Search for the cell housing the specified text and yield its [X, Y] center coordinate. 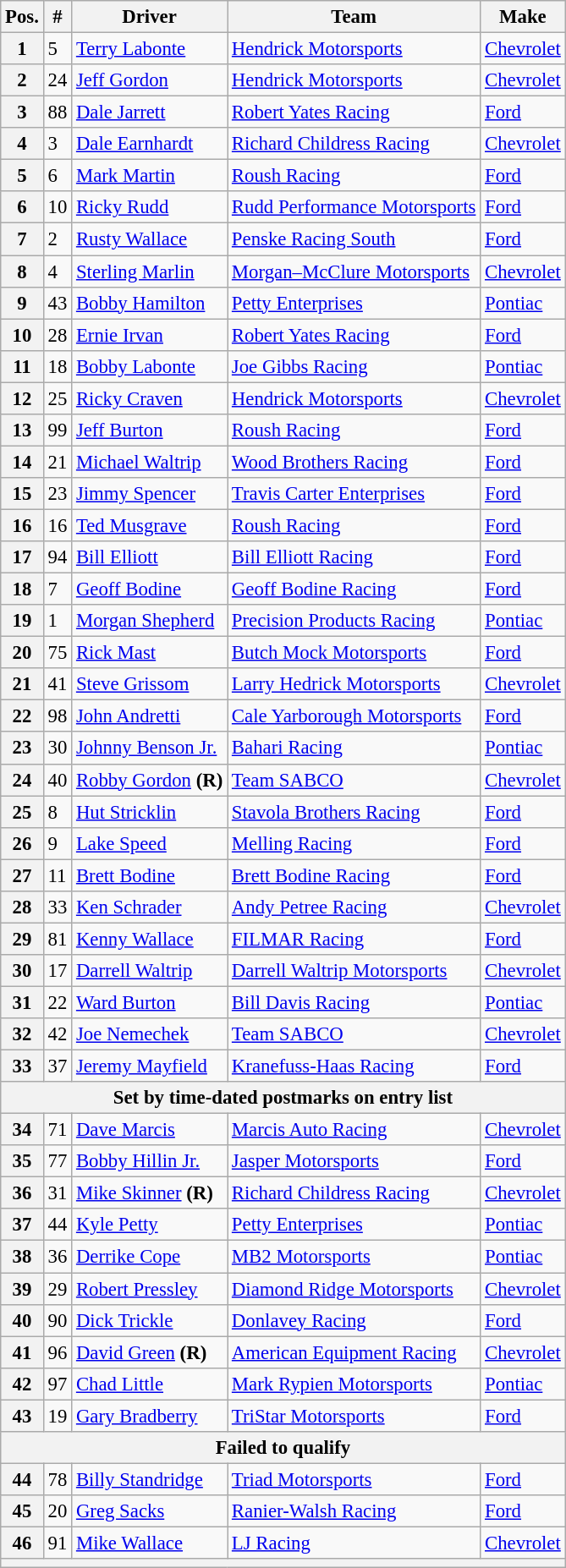
FILMAR Racing [354, 939]
American Equipment Racing [354, 1352]
Darrell Waltrip [150, 971]
Donlavey Racing [354, 1320]
Jimmy Spencer [150, 494]
Brett Bodine [150, 875]
Dale Earnhardt [150, 144]
Bill Elliott [150, 557]
90 [58, 1320]
Joe Nemechek [150, 1034]
Travis Carter Enterprises [354, 494]
Driver [150, 17]
88 [58, 112]
Robert Pressley [150, 1289]
38 [22, 1257]
Bahari Racing [354, 748]
Ernie Irvan [150, 335]
Kenny Wallace [150, 939]
Kyle Petty [150, 1225]
Make [523, 17]
Team [354, 17]
Rick Mast [150, 653]
Bill Elliott Racing [354, 557]
John Andretti [150, 716]
Steve Grissom [150, 684]
45 [22, 1511]
Johnny Benson Jr. [150, 748]
MB2 Motorsports [354, 1257]
Chad Little [150, 1384]
Dick Trickle [150, 1320]
Dave Marcis [150, 1130]
Dale Jarrett [150, 112]
Bobby Hillin Jr. [150, 1161]
Mike Skinner (R) [150, 1193]
Ricky Rudd [150, 207]
71 [58, 1130]
Ken Schrader [150, 907]
Ranier-Walsh Racing [354, 1511]
Cale Yarborough Motorsports [354, 716]
Bobby Hamilton [150, 303]
Triad Motorsports [354, 1479]
Morgan Shepherd [150, 621]
Andy Petree Racing [354, 907]
78 [58, 1479]
Gary Bradberry [150, 1416]
77 [58, 1161]
26 [22, 843]
81 [58, 939]
Wood Brothers Racing [354, 462]
Butch Mock Motorsports [354, 653]
Terry Labonte [150, 49]
Marcis Auto Racing [354, 1130]
Jasper Motorsports [354, 1161]
Joe Gibbs Racing [354, 366]
# [58, 17]
Geoff Bodine Racing [354, 589]
Rudd Performance Motorsports [354, 207]
Bobby Labonte [150, 366]
Ricky Craven [150, 398]
Diamond Ridge Motorsports [354, 1289]
46 [22, 1543]
Hut Stricklin [150, 812]
Lake Speed [150, 843]
32 [22, 1034]
12 [22, 398]
14 [22, 462]
Rusty Wallace [150, 239]
Brett Bodine Racing [354, 875]
Derrike Cope [150, 1257]
35 [22, 1161]
13 [22, 430]
Kranefuss-Haas Racing [354, 1066]
Failed to qualify [283, 1448]
Morgan–McClure Motorsports [354, 271]
Penske Racing South [354, 239]
Greg Sacks [150, 1511]
39 [22, 1289]
94 [58, 557]
Jeff Gordon [150, 80]
Michael Waltrip [150, 462]
Melling Racing [354, 843]
99 [58, 430]
Ward Burton [150, 1002]
Precision Products Racing [354, 621]
Mark Martin [150, 176]
Robby Gordon (R) [150, 780]
34 [22, 1130]
Billy Standridge [150, 1479]
Jeff Burton [150, 430]
Ted Musgrave [150, 525]
Sterling Marlin [150, 271]
Mike Wallace [150, 1543]
Larry Hedrick Motorsports [354, 684]
27 [22, 875]
15 [22, 494]
Stavola Brothers Racing [354, 812]
David Green (R) [150, 1352]
Geoff Bodine [150, 589]
Set by time-dated postmarks on entry list [283, 1098]
98 [58, 716]
75 [58, 653]
96 [58, 1352]
LJ Racing [354, 1543]
97 [58, 1384]
91 [58, 1543]
Jeremy Mayfield [150, 1066]
Pos. [22, 17]
Darrell Waltrip Motorsports [354, 971]
TriStar Motorsports [354, 1416]
Mark Rypien Motorsports [354, 1384]
Bill Davis Racing [354, 1002]
